For the text-containing cell, return its midpoint in [X, Y] coordinate format. 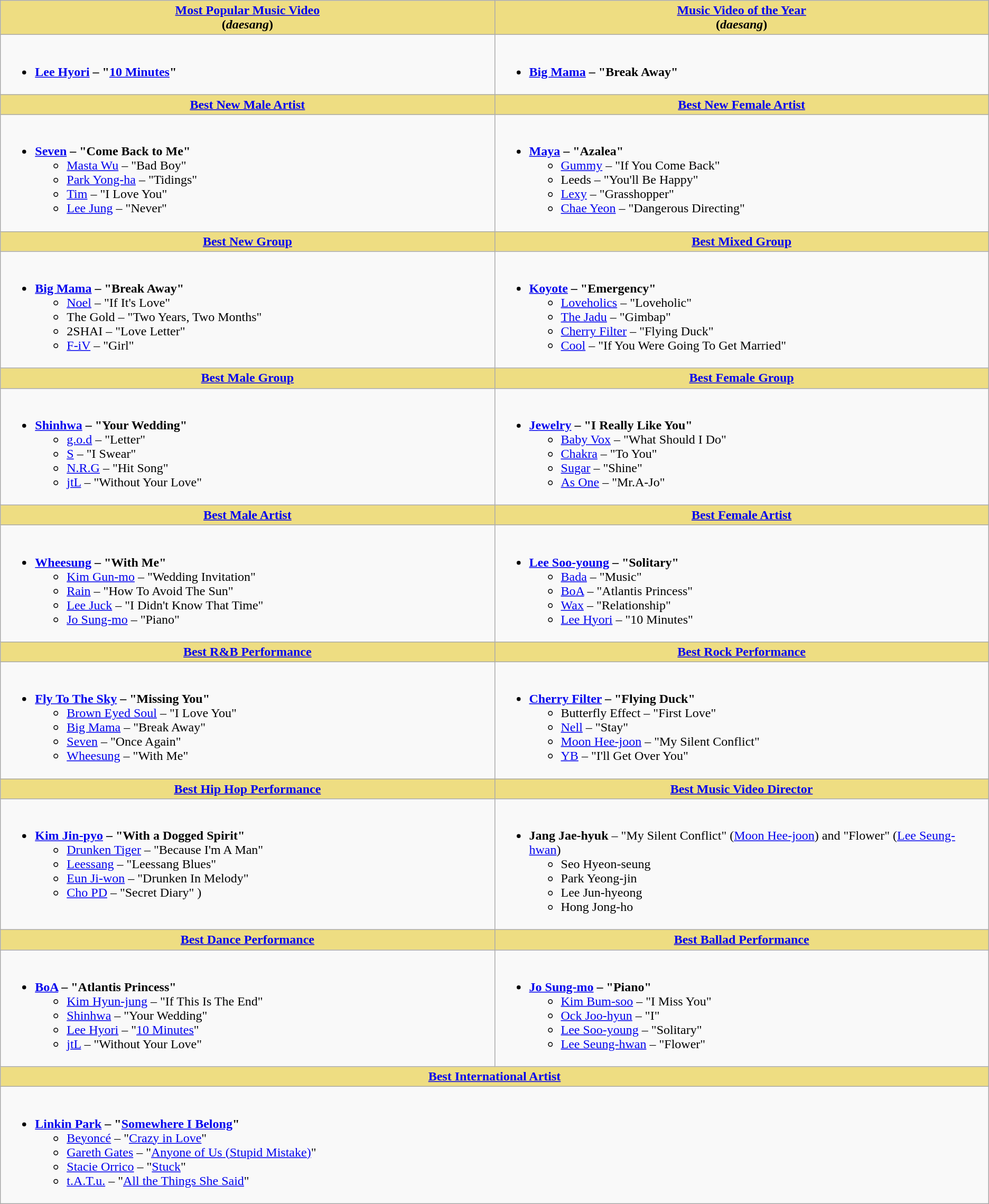
Jewelry – "I Really Like You"Baby Vox – "What Should I Do"Chakra – "To You"Sugar – "Shine"As One – "Mr.A-Jo" [742, 447]
Best R&B Performance [247, 652]
Lee Soo-young – "Solitary"Bada – "Music"BoA – "Atlantis Princess"Wax – "Relationship"Lee Hyori – "10 Minutes" [742, 583]
Jo Sung-mo – "Piano"Kim Bum-soo – "I Miss You"Ock Joo-hyun – "I"Lee Soo-young – "Solitary"Lee Seung-hwan – "Flower" [742, 1009]
Best Male Artist [247, 515]
Best Ballad Performance [742, 940]
Best Female Artist [742, 515]
Best Rock Performance [742, 652]
Best Dance Performance [247, 940]
Music Video of the Year(daesang) [742, 18]
Koyote – "Emergency"Loveholics – "Loveholic"The Jadu – "Gimbap"Cherry Filter – "Flying Duck"Cool – "If You Were Going To Get Married" [742, 309]
Most Popular Music Video(daesang) [247, 18]
Big Mama – "Break Away" [742, 64]
Best New Male Artist [247, 105]
Best Mixed Group [742, 241]
Best Male Group [247, 378]
Best New Group [247, 241]
Best Music Video Director [742, 788]
Maya – "Azalea"Gummy – "If You Come Back"Leeds – "You'll Be Happy"Lexy – "Grasshopper"Chae Yeon – "Dangerous Directing" [742, 173]
Jang Jae-hyuk – "My Silent Conflict" (Moon Hee-joon) and "Flower" (Lee Seung-hwan)Seo Hyeon-seungPark Yeong-jinLee Jun-hyeongHong Jong-ho [742, 864]
BoA – "Atlantis Princess"Kim Hyun-jung – "If This Is The End"Shinhwa – "Your Wedding"Lee Hyori – "10 Minutes"jtL – "Without Your Love" [247, 1009]
Best International Artist [494, 1077]
Wheesung – "With Me"Kim Gun-mo – "Wedding Invitation"Rain – "How To Avoid The Sun"Lee Juck – "I Didn't Know That Time"Jo Sung-mo – "Piano" [247, 583]
Best Female Group [742, 378]
Cherry Filter – "Flying Duck"Butterfly Effect – "First Love"Nell – "Stay"Moon Hee-joon – "My Silent Conflict"YB – "I'll Get Over You" [742, 720]
Seven – "Come Back to Me"Masta Wu – "Bad Boy"Park Yong-ha – "Tidings"Tim – "I Love You"Lee Jung – "Never" [247, 173]
Best Hip Hop Performance [247, 788]
Big Mama – "Break Away"Noel – "If It's Love"The Gold – "Two Years, Two Months"2SHAI – "Love Letter"F-iV – "Girl" [247, 309]
Shinhwa – "Your Wedding"g.o.d – "Letter"S – "I Swear"N.R.G – "Hit Song"jtL – "Without Your Love" [247, 447]
Fly To The Sky – "Missing You"Brown Eyed Soul – "I Love You"Big Mama – "Break Away"Seven – "Once Again"Wheesung – "With Me" [247, 720]
Best New Female Artist [742, 105]
Lee Hyori – "10 Minutes" [247, 64]
